Return the [X, Y] coordinate for the center point of the cell that contains the specified text.  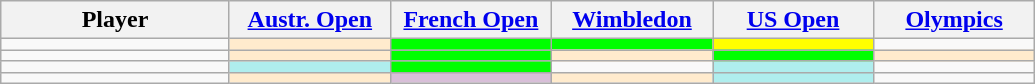
Olympics [954, 20]
French Open [470, 20]
Wimbledon [632, 20]
Austr. Open [310, 20]
Player [116, 20]
US Open [792, 20]
